For the text-containing cell, return its midpoint in (x, y) coordinate format. 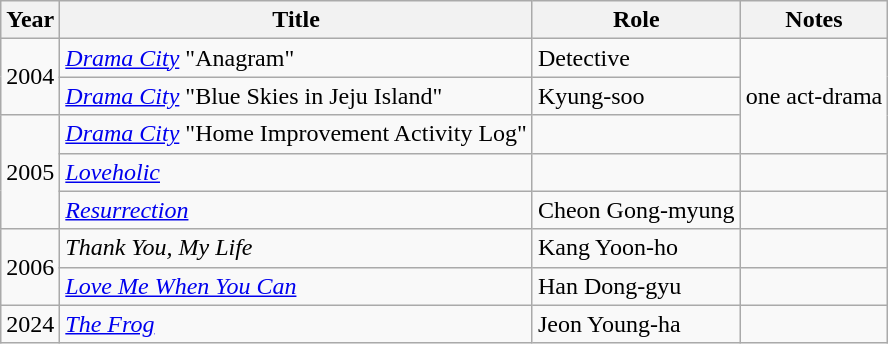
Han Dong-gyu (636, 286)
Kang Yoon-ho (636, 248)
Jeon Young-ha (636, 324)
Detective (636, 58)
2006 (30, 267)
Loveholic (296, 172)
one act-drama (814, 96)
The Frog (296, 324)
Drama City "Anagram" (296, 58)
Year (30, 20)
Thank You, My Life (296, 248)
Drama City "Home Improvement Activity Log" (296, 134)
Cheon Gong-myung (636, 210)
2004 (30, 77)
Resurrection (296, 210)
Notes (814, 20)
2024 (30, 324)
2005 (30, 172)
Drama City "Blue Skies in Jeju Island" (296, 96)
Kyung-soo (636, 96)
Role (636, 20)
Title (296, 20)
Love Me When You Can (296, 286)
